Return [X, Y] of the center of cell containing provided text 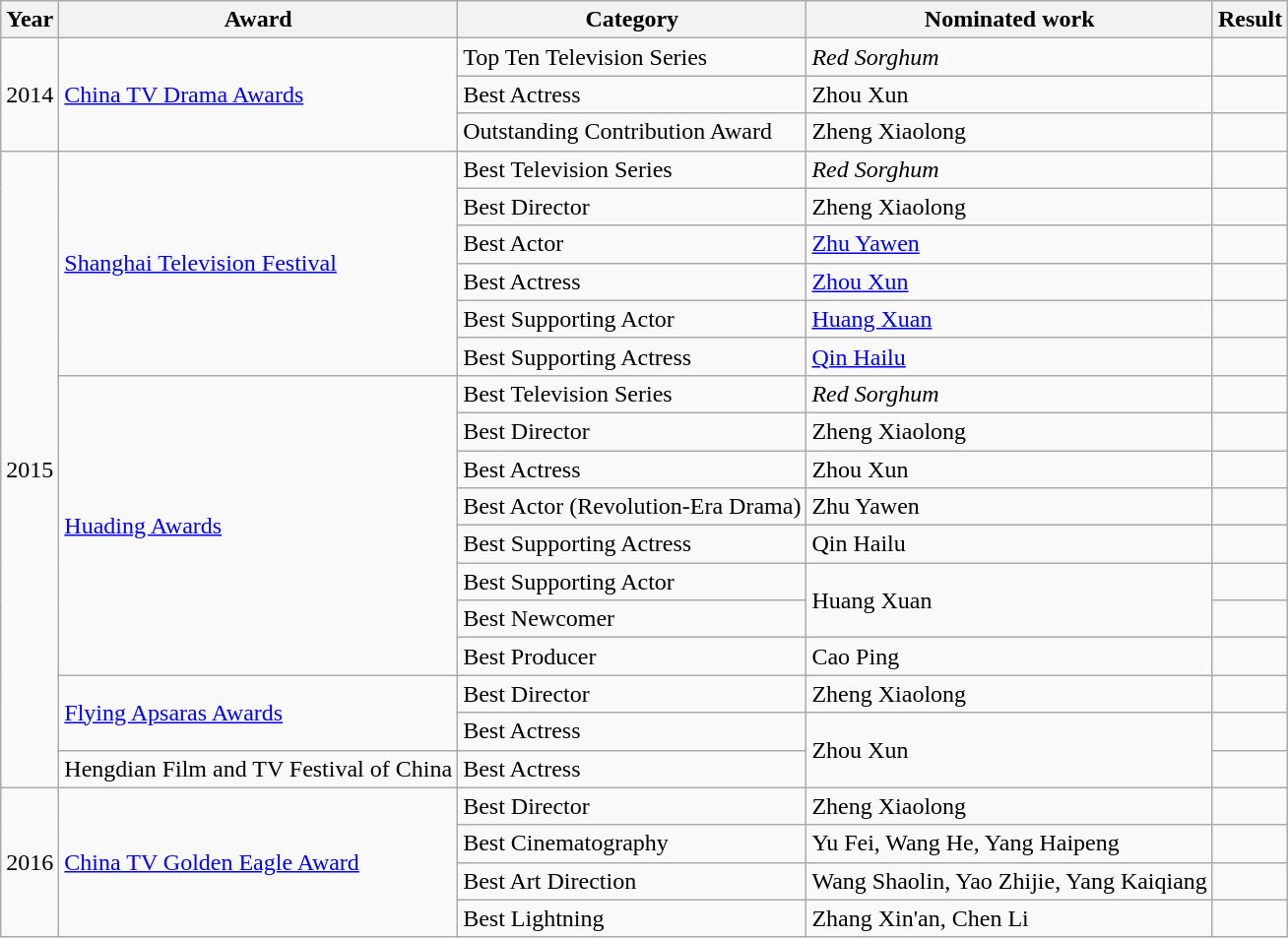
2015 [30, 469]
Shanghai Television Festival [258, 263]
2014 [30, 94]
Best Actor [632, 244]
Nominated work [1009, 20]
China TV Golden Eagle Award [258, 862]
Zhang Xin'an, Chen Li [1009, 918]
Top Ten Television Series [632, 57]
China TV Drama Awards [258, 94]
Best Producer [632, 657]
Best Art Direction [632, 881]
Outstanding Contribution Award [632, 132]
Yu Fei, Wang He, Yang Haipeng [1009, 844]
Cao Ping [1009, 657]
Huading Awards [258, 525]
Category [632, 20]
Best Lightning [632, 918]
Year [30, 20]
Wang Shaolin, Yao Zhijie, Yang Kaiqiang [1009, 881]
Flying Apsaras Awards [258, 713]
Best Actor (Revolution-Era Drama) [632, 507]
Best Cinematography [632, 844]
2016 [30, 862]
Result [1250, 20]
Award [258, 20]
Hengdian Film and TV Festival of China [258, 769]
Best Newcomer [632, 619]
